Return the (x, y) coordinate for the center point of the cell that contains the specified text.  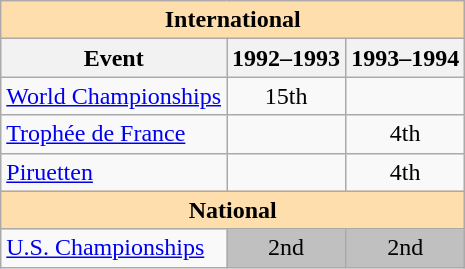
Event (114, 58)
Piruetten (114, 172)
1993–1994 (406, 58)
Trophée de France (114, 134)
National (233, 210)
World Championships (114, 96)
1992–1993 (286, 58)
U.S. Championships (114, 248)
15th (286, 96)
International (233, 20)
